For the text-containing cell, return its midpoint in [X, Y] coordinate format. 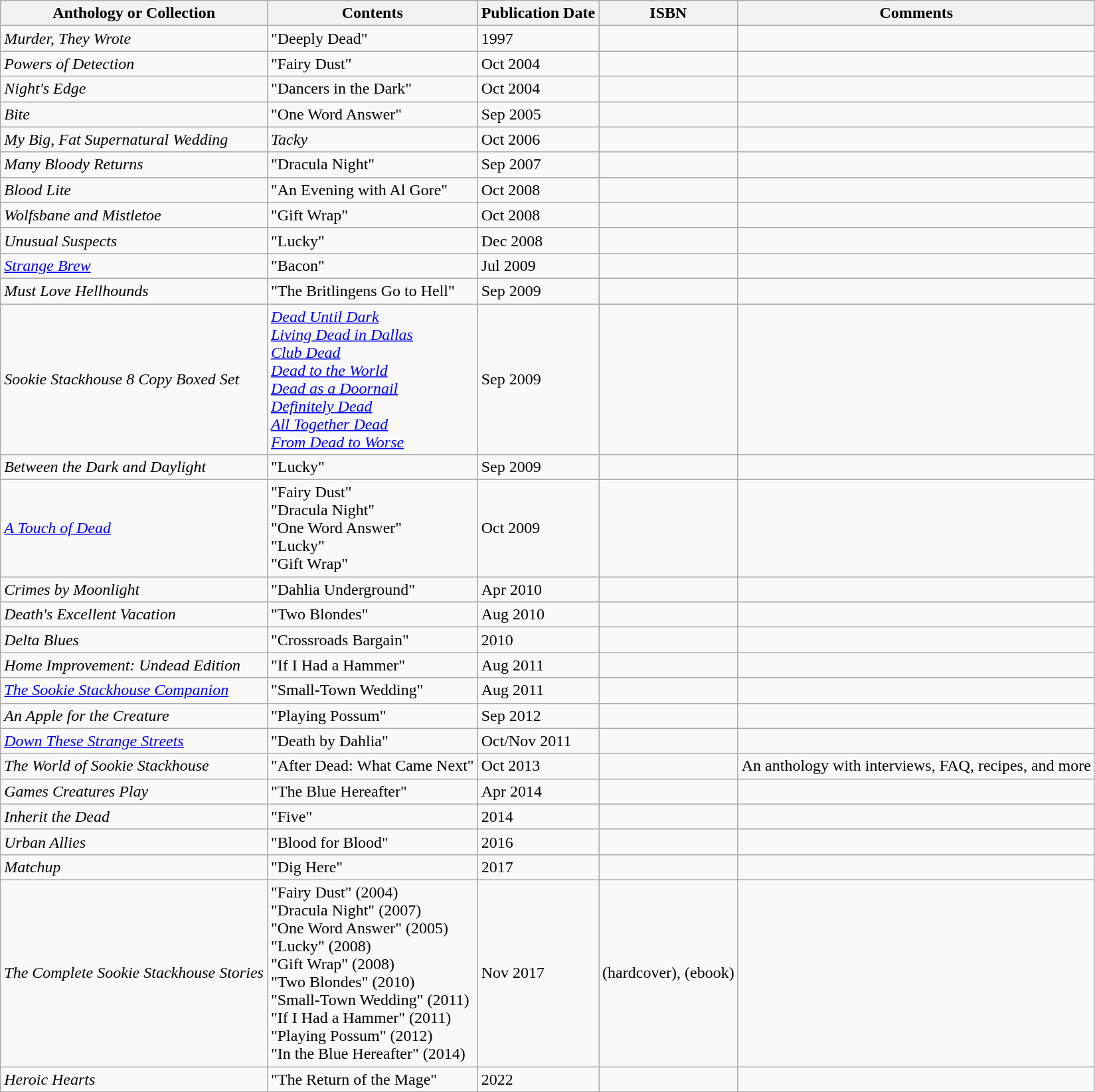
The Complete Sookie Stackhouse Stories [134, 973]
Blood Lite [134, 190]
A Touch of Dead [134, 528]
Heroic Hearts [134, 1079]
My Big, Fat Supernatural Wedding [134, 139]
Oct 2009 [538, 528]
"Dahlia Underground" [372, 589]
Between the Dark and Daylight [134, 467]
"Fairy Dust" [372, 64]
The Sookie Stackhouse Companion [134, 690]
Night's Edge [134, 89]
The World of Sookie Stackhouse [134, 766]
Games Creatures Play [134, 791]
Sep 2005 [538, 114]
Apr 2014 [538, 791]
Aug 2010 [538, 615]
Crimes by Moonlight [134, 589]
Tacky [372, 139]
Oct 2013 [538, 766]
Strange Brew [134, 266]
Sookie Stackhouse 8 Copy Boxed Set [134, 380]
Powers of Detection [134, 64]
Many Bloody Returns [134, 165]
2022 [538, 1079]
Apr 2010 [538, 589]
"Deeply Dead" [372, 39]
"Dancers in the Dark" [372, 89]
2016 [538, 842]
"Fairy Dust""Dracula Night""One Word Answer""Lucky""Gift Wrap" [372, 528]
Comments [916, 13]
Sep 2012 [538, 716]
"Crossroads Bargain" [372, 640]
"Gift Wrap" [372, 215]
Contents [372, 13]
"Death by Dahlia" [372, 741]
ISBN [669, 13]
2017 [538, 867]
Inherit the Dead [134, 817]
2010 [538, 640]
Urban Allies [134, 842]
"Bacon" [372, 266]
Must Love Hellhounds [134, 291]
"After Dead: What Came Next" [372, 766]
Death's Excellent Vacation [134, 615]
Jul 2009 [538, 266]
(hardcover), (ebook) [669, 973]
Wolfsbane and Mistletoe [134, 215]
"One Word Answer" [372, 114]
"The Return of the Mage" [372, 1079]
Bite [134, 114]
Nov 2017 [538, 973]
Down These Strange Streets [134, 741]
Oct 2006 [538, 139]
Home Improvement: Undead Edition [134, 665]
1997 [538, 39]
"An Evening with Al Gore" [372, 190]
Oct/Nov 2011 [538, 741]
An anthology with interviews, FAQ, recipes, and more [916, 766]
Murder, They Wrote [134, 39]
2014 [538, 817]
"The Britlingens Go to Hell" [372, 291]
Dec 2008 [538, 240]
"The Blue Hereafter" [372, 791]
"Dig Here" [372, 867]
Anthology or Collection [134, 13]
"Small-Town Wedding" [372, 690]
"Playing Possum" [372, 716]
"Two Blondes" [372, 615]
Dead Until DarkLiving Dead in DallasClub DeadDead to the WorldDead as a DoornailDefinitely DeadAll Together DeadFrom Dead to Worse [372, 380]
"If I Had a Hammer" [372, 665]
Delta Blues [134, 640]
"Dracula Night" [372, 165]
Sep 2007 [538, 165]
An Apple for the Creature [134, 716]
Matchup [134, 867]
Unusual Suspects [134, 240]
Publication Date [538, 13]
"Blood for Blood" [372, 842]
"Five" [372, 817]
